Search for the cell housing the specified text and yield its [X, Y] center coordinate. 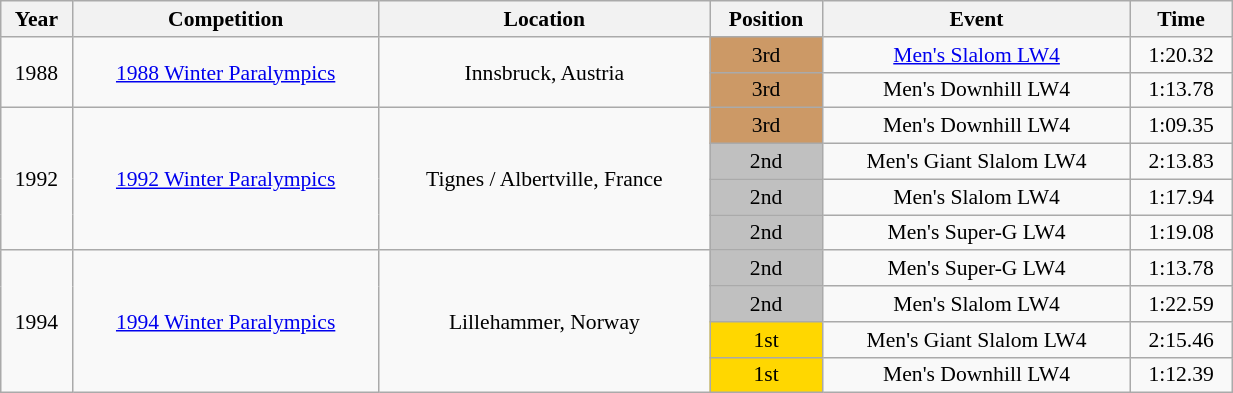
1:09.35 [1182, 126]
1988 [36, 72]
1994 Winter Paralympics [226, 322]
Time [1182, 19]
Location [544, 19]
1988 Winter Paralympics [226, 72]
2:13.83 [1182, 162]
Year [36, 19]
Event [977, 19]
Position [766, 19]
2:15.46 [1182, 340]
Competition [226, 19]
1:17.94 [1182, 197]
1992 [36, 179]
Lillehammer, Norway [544, 322]
1994 [36, 322]
Innsbruck, Austria [544, 72]
1:12.39 [1182, 375]
1:19.08 [1182, 233]
1:20.32 [1182, 55]
1992 Winter Paralympics [226, 179]
1:22.59 [1182, 304]
Tignes / Albertville, France [544, 179]
